Identify which cell holds the provided text, then report its [X, Y] central coordinate. 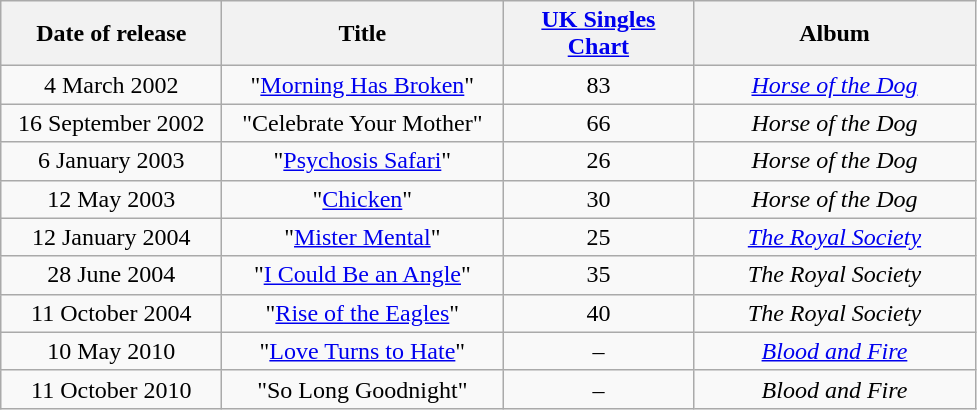
40 [598, 313]
26 [598, 161]
10 May 2010 [112, 351]
"Chicken" [362, 199]
Album [834, 34]
4 March 2002 [112, 85]
11 October 2010 [112, 389]
"Psychosis Safari" [362, 161]
12 January 2004 [112, 237]
83 [598, 85]
"Love Turns to Hate" [362, 351]
30 [598, 199]
12 May 2003 [112, 199]
Date of release [112, 34]
35 [598, 275]
"Morning Has Broken" [362, 85]
25 [598, 237]
11 October 2004 [112, 313]
66 [598, 123]
"Celebrate Your Mother" [362, 123]
"Rise of the Eagles" [362, 313]
UK Singles Chart [598, 34]
"So Long Goodnight" [362, 389]
28 June 2004 [112, 275]
16 September 2002 [112, 123]
6 January 2003 [112, 161]
"I Could Be an Angle" [362, 275]
"Mister Mental" [362, 237]
Title [362, 34]
